Extract the (X, Y) coordinate from the center of the cell holding the provided text.  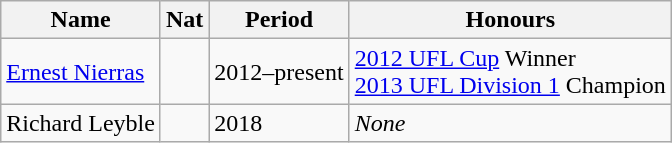
Nat (184, 20)
2012 UFL Cup Winner2013 UFL Division 1 Champion (510, 72)
2018 (279, 123)
2012–present (279, 72)
Richard Leyble (81, 123)
Ernest Nierras (81, 72)
Honours (510, 20)
Period (279, 20)
Name (81, 20)
None (510, 123)
